Return the [x, y] coordinate for the center point of the cell that contains the specified text.  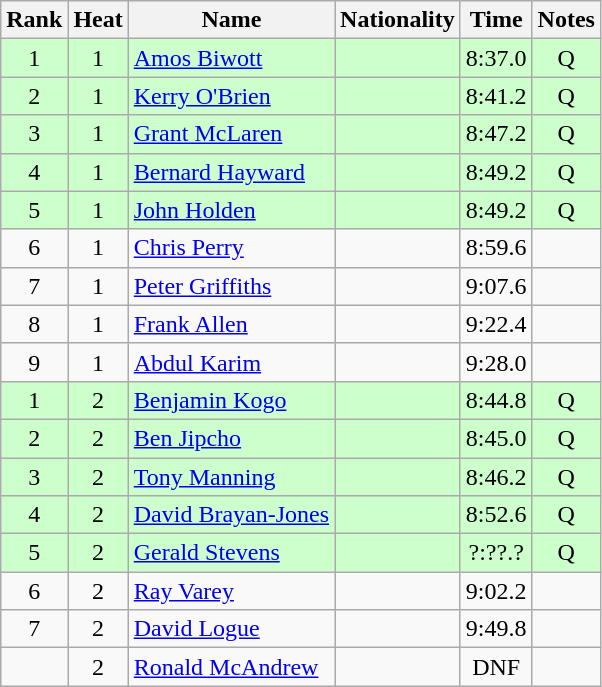
Notes [566, 20]
9:28.0 [496, 362]
Name [231, 20]
Ray Varey [231, 591]
8 [34, 324]
Nationality [398, 20]
9:07.6 [496, 286]
9 [34, 362]
John Holden [231, 210]
9:22.4 [496, 324]
9:49.8 [496, 629]
DNF [496, 667]
8:37.0 [496, 58]
Tony Manning [231, 477]
8:45.0 [496, 438]
9:02.2 [496, 591]
Amos Biwott [231, 58]
Frank Allen [231, 324]
8:52.6 [496, 515]
8:46.2 [496, 477]
?:??.? [496, 553]
Time [496, 20]
Grant McLaren [231, 134]
Rank [34, 20]
Benjamin Kogo [231, 400]
David Brayan-Jones [231, 515]
Chris Perry [231, 248]
8:47.2 [496, 134]
Kerry O'Brien [231, 96]
Ben Jipcho [231, 438]
Gerald Stevens [231, 553]
8:59.6 [496, 248]
Heat [98, 20]
Peter Griffiths [231, 286]
David Logue [231, 629]
Abdul Karim [231, 362]
Ronald McAndrew [231, 667]
Bernard Hayward [231, 172]
8:44.8 [496, 400]
8:41.2 [496, 96]
